Output the (x, y) coordinate of the center of the cell containing the given text.  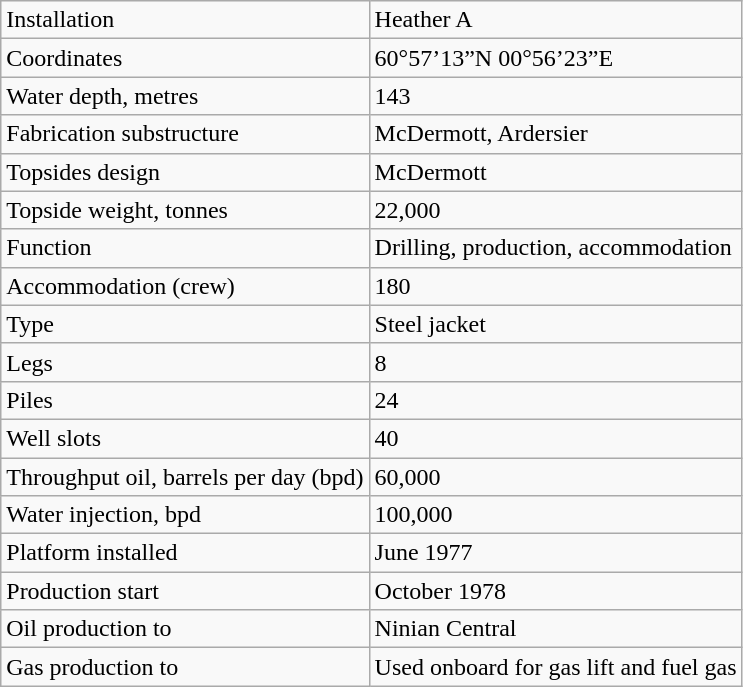
Legs (185, 362)
Platform installed (185, 553)
Ninian Central (556, 629)
Installation (185, 20)
Piles (185, 400)
Heather A (556, 20)
100,000 (556, 515)
Steel jacket (556, 324)
Function (185, 248)
Water injection, bpd (185, 515)
Topsides design (185, 172)
Well slots (185, 438)
Fabrication substructure (185, 134)
Gas production to (185, 667)
Oil production to (185, 629)
40 (556, 438)
Water depth, metres (185, 96)
Used onboard for gas lift and fuel gas (556, 667)
8 (556, 362)
Drilling, production, accommodation (556, 248)
143 (556, 96)
Coordinates (185, 58)
Topside weight, tonnes (185, 210)
60,000 (556, 477)
June 1977 (556, 553)
Accommodation (crew) (185, 286)
McDermott, Ardersier (556, 134)
24 (556, 400)
180 (556, 286)
Production start (185, 591)
October 1978 (556, 591)
Throughput oil, barrels per day (bpd) (185, 477)
60°57’13”N 00°56’23”E (556, 58)
Type (185, 324)
22,000 (556, 210)
McDermott (556, 172)
